Detect which cell encompasses the target text, then output its (x, y) center coordinate. 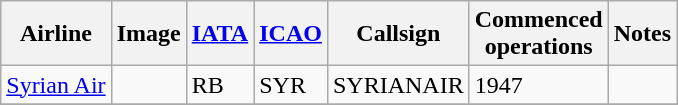
Syrian Air (56, 85)
RB (220, 85)
Commencedoperations (538, 34)
Callsign (398, 34)
ICAO (291, 34)
1947 (538, 85)
IATA (220, 34)
Image (148, 34)
Airline (56, 34)
Notes (642, 34)
SYRIANAIR (398, 85)
SYR (291, 85)
